Capture the cell that displays the provided text and extract its [x, y] central coordinate. 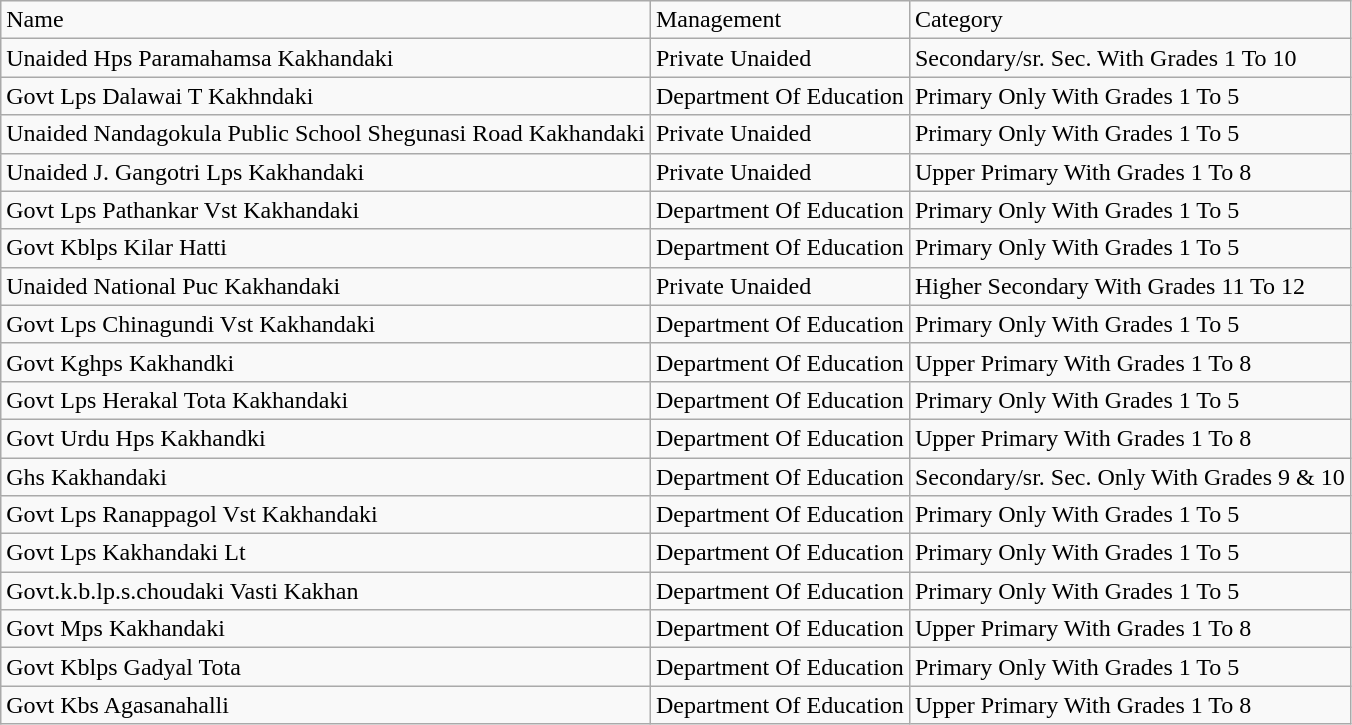
Govt Lps Herakal Tota Kakhandaki [326, 400]
Unaided J. Gangotri Lps Kakhandaki [326, 172]
Govt Lps Ranappagol Vst Kakhandaki [326, 515]
Govt Kghps Kakhandki [326, 362]
Unaided Nandagokula Public School Shegunasi Road Kakhandaki [326, 134]
Ghs Kakhandaki [326, 477]
Secondary/sr. Sec. With Grades 1 To 10 [1130, 58]
Govt Lps Pathankar Vst Kakhandaki [326, 210]
Govt Kblps Gadyal Tota [326, 667]
Unaided Hps Paramahamsa Kakhandaki [326, 58]
Name [326, 20]
Unaided National Puc Kakhandaki [326, 286]
Govt Kblps Kilar Hatti [326, 248]
Govt Lps Dalawai T Kakhndaki [326, 96]
Higher Secondary With Grades 11 To 12 [1130, 286]
Govt Mps Kakhandaki [326, 629]
Management [780, 20]
Govt Urdu Hps Kakhandki [326, 438]
Govt Kbs Agasanahalli [326, 705]
Secondary/sr. Sec. Only With Grades 9 & 10 [1130, 477]
Govt Lps Kakhandaki Lt [326, 553]
Category [1130, 20]
Govt.k.b.lp.s.choudaki Vasti Kakhan [326, 591]
Govt Lps Chinagundi Vst Kakhandaki [326, 324]
